Return [X, Y] of the center of cell containing provided text 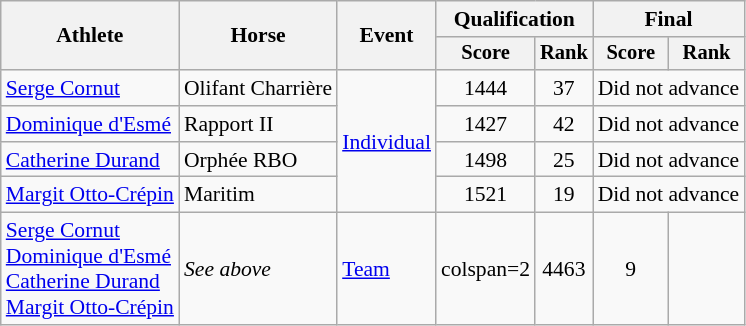
Maritim [258, 195]
Individual [386, 141]
Serge CornutDominique d'EsméCatherine DurandMargit Otto-Crépin [90, 269]
Dominique d'Esmé [90, 124]
Olifant Charrière [258, 88]
42 [564, 124]
Team [386, 269]
Serge Cornut [90, 88]
9 [631, 269]
1444 [486, 88]
1521 [486, 195]
See above [258, 269]
Horse [258, 36]
Catherine Durand [90, 160]
Orphée RBO [258, 160]
Athlete [90, 36]
colspan=2 [486, 269]
25 [564, 160]
4463 [564, 269]
Margit Otto-Crépin [90, 195]
19 [564, 195]
Event [386, 36]
37 [564, 88]
Rapport II [258, 124]
1427 [486, 124]
1498 [486, 160]
Final [669, 19]
Qualification [514, 19]
